Extract the [X, Y] coordinate from the center of the cell holding the provided text.  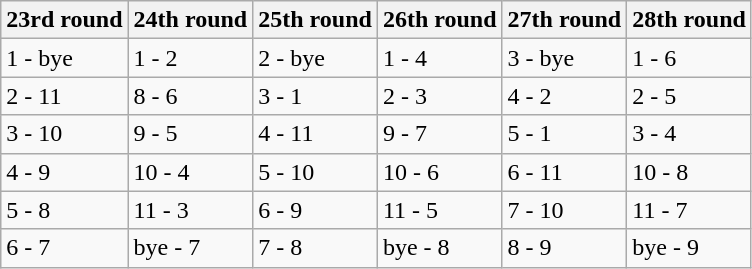
28th round [690, 20]
9 - 5 [190, 134]
23rd round [64, 20]
11 - 7 [690, 210]
11 - 3 [190, 210]
4 - 9 [64, 172]
6 - 7 [64, 248]
8 - 6 [190, 96]
bye - 9 [690, 248]
5 - 1 [564, 134]
5 - 10 [316, 172]
4 - 2 [564, 96]
3 - 1 [316, 96]
3 - 4 [690, 134]
7 - 10 [564, 210]
1 - 2 [190, 58]
11 - 5 [440, 210]
3 - bye [564, 58]
9 - 7 [440, 134]
1 - 4 [440, 58]
10 - 8 [690, 172]
10 - 4 [190, 172]
7 - 8 [316, 248]
8 - 9 [564, 248]
2 - bye [316, 58]
bye - 8 [440, 248]
2 - 3 [440, 96]
1 - 6 [690, 58]
5 - 8 [64, 210]
6 - 9 [316, 210]
27th round [564, 20]
26th round [440, 20]
4 - 11 [316, 134]
1 - bye [64, 58]
2 - 5 [690, 96]
3 - 10 [64, 134]
25th round [316, 20]
bye - 7 [190, 248]
10 - 6 [440, 172]
2 - 11 [64, 96]
6 - 11 [564, 172]
24th round [190, 20]
